Find where the given text appears and provide that cell's center as [x, y] coordinate. 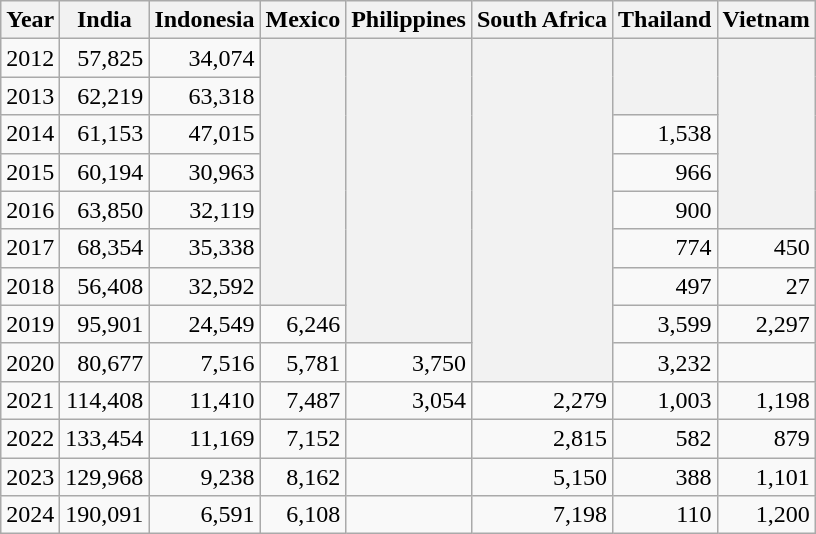
27 [766, 286]
11,410 [204, 400]
South Africa [542, 20]
1,198 [766, 400]
2018 [30, 286]
9,238 [204, 477]
95,901 [104, 324]
2014 [30, 134]
1,101 [766, 477]
80,677 [104, 362]
32,119 [204, 210]
7,516 [204, 362]
2021 [30, 400]
6,591 [204, 515]
8,162 [303, 477]
56,408 [104, 286]
Year [30, 20]
Indonesia [204, 20]
5,150 [542, 477]
2,815 [542, 438]
11,169 [204, 438]
582 [665, 438]
2016 [30, 210]
2,297 [766, 324]
2017 [30, 248]
3,054 [409, 400]
6,108 [303, 515]
2015 [30, 172]
774 [665, 248]
1,003 [665, 400]
32,592 [204, 286]
35,338 [204, 248]
2024 [30, 515]
24,549 [204, 324]
133,454 [104, 438]
114,408 [104, 400]
2013 [30, 96]
62,219 [104, 96]
2012 [30, 58]
450 [766, 248]
Thailand [665, 20]
60,194 [104, 172]
68,354 [104, 248]
2022 [30, 438]
7,487 [303, 400]
57,825 [104, 58]
India [104, 20]
966 [665, 172]
388 [665, 477]
61,153 [104, 134]
63,850 [104, 210]
3,232 [665, 362]
110 [665, 515]
1,200 [766, 515]
Philippines [409, 20]
2020 [30, 362]
Vietnam [766, 20]
900 [665, 210]
1,538 [665, 134]
30,963 [204, 172]
2019 [30, 324]
63,318 [204, 96]
Mexico [303, 20]
129,968 [104, 477]
7,152 [303, 438]
190,091 [104, 515]
7,198 [542, 515]
5,781 [303, 362]
3,599 [665, 324]
2,279 [542, 400]
497 [665, 286]
47,015 [204, 134]
6,246 [303, 324]
3,750 [409, 362]
2023 [30, 477]
34,074 [204, 58]
879 [766, 438]
